Scan for the cell matching the given text and deliver its (x, y) coordinate at center. 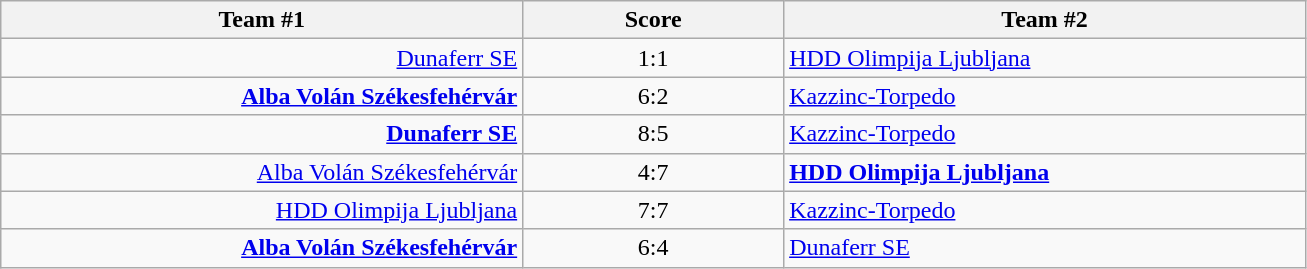
6:2 (654, 96)
6:4 (654, 248)
7:7 (654, 210)
4:7 (654, 172)
Team #2 (1045, 20)
8:5 (654, 134)
Score (654, 20)
1:1 (654, 58)
Team #1 (262, 20)
